Locate the cell with the specified text and output its (x, y) center coordinate. 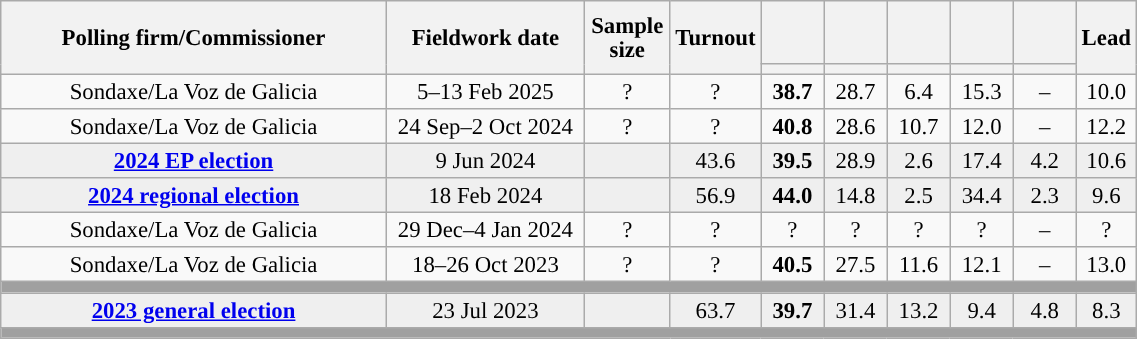
39.5 (792, 162)
4.2 (1044, 162)
2.3 (1044, 196)
43.6 (716, 162)
28.6 (856, 126)
10.7 (918, 126)
56.9 (716, 196)
12.1 (982, 266)
34.4 (982, 196)
Turnout (716, 38)
18 Feb 2024 (485, 196)
9.6 (1106, 196)
40.8 (792, 126)
2024 regional election (194, 196)
2.6 (918, 162)
15.3 (982, 92)
12.0 (982, 126)
24 Sep–2 Oct 2024 (485, 126)
13.2 (918, 310)
2.5 (918, 196)
13.0 (1106, 266)
18–26 Oct 2023 (485, 266)
8.3 (1106, 310)
6.4 (918, 92)
14.8 (856, 196)
11.6 (918, 266)
Polling firm/Commissioner (194, 38)
27.5 (856, 266)
38.7 (792, 92)
28.7 (856, 92)
Lead (1106, 38)
29 Dec–4 Jan 2024 (485, 230)
23 Jul 2023 (485, 310)
2023 general election (194, 310)
5–13 Feb 2025 (485, 92)
4.8 (1044, 310)
40.5 (792, 266)
28.9 (856, 162)
39.7 (792, 310)
Sample size (627, 38)
12.2 (1106, 126)
9.4 (982, 310)
44.0 (792, 196)
10.0 (1106, 92)
31.4 (856, 310)
63.7 (716, 310)
9 Jun 2024 (485, 162)
10.6 (1106, 162)
17.4 (982, 162)
2024 EP election (194, 162)
Fieldwork date (485, 38)
